Return the (X, Y) coordinate for the center point of the cell that contains the specified text.  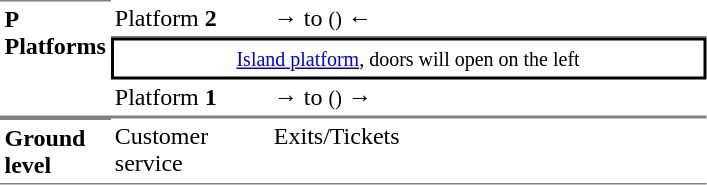
Customer service (190, 151)
Ground level (55, 151)
Platform 2 (190, 19)
Island platform, doors will open on the left (408, 59)
→ to () → (487, 99)
Platform 1 (190, 99)
PPlatforms (55, 58)
Exits/Tickets (487, 151)
→ to () ← (487, 19)
